Scan for the cell matching the given text and deliver its (x, y) coordinate at center. 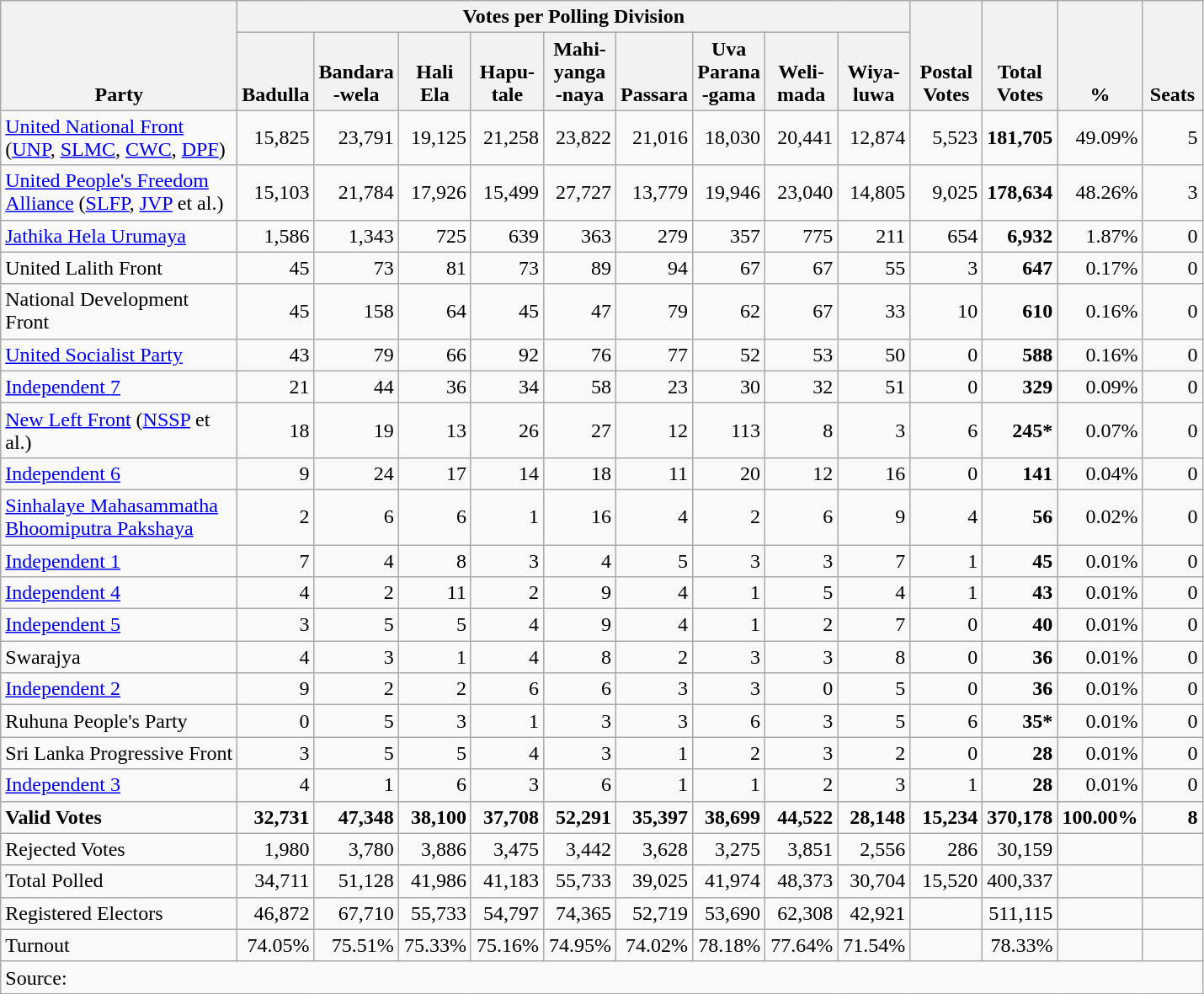
28,148 (874, 817)
75.33% (434, 945)
35* (1020, 721)
Valid Votes (120, 817)
74.02% (655, 945)
HaliEla (434, 72)
23,040 (802, 192)
3,275 (729, 849)
3,475 (507, 849)
67,710 (356, 913)
21 (276, 387)
30 (729, 387)
0.07% (1100, 430)
30,704 (874, 881)
78.33% (1020, 945)
Independent 7 (120, 387)
47,348 (356, 817)
113 (729, 430)
23 (655, 387)
75.51% (356, 945)
23,822 (579, 138)
3,628 (655, 849)
0.17% (1100, 268)
34,711 (276, 881)
54,797 (507, 913)
48,373 (802, 881)
37,708 (507, 817)
21,016 (655, 138)
32 (802, 387)
329 (1020, 387)
Independent 6 (120, 473)
62 (729, 312)
141 (1020, 473)
48.26% (1100, 192)
1,343 (356, 236)
77 (655, 355)
51 (874, 387)
24 (356, 473)
Passara (655, 72)
26 (507, 430)
52,719 (655, 913)
32,731 (276, 817)
% (1100, 56)
10 (946, 312)
14,805 (874, 192)
38,699 (729, 817)
588 (1020, 355)
3,851 (802, 849)
Source: (601, 977)
6,932 (1020, 236)
89 (579, 268)
34 (507, 387)
51,128 (356, 881)
370,178 (1020, 817)
58 (579, 387)
610 (1020, 312)
19 (356, 430)
1,586 (276, 236)
19,125 (434, 138)
76 (579, 355)
Turnout (120, 945)
71.54% (874, 945)
19,946 (729, 192)
35,397 (655, 817)
17,926 (434, 192)
Total Polled (120, 881)
92 (507, 355)
279 (655, 236)
55 (874, 268)
15,234 (946, 817)
National Development Front (120, 312)
Jathika Hela Urumaya (120, 236)
Independent 2 (120, 689)
13 (434, 430)
Votes per Polling Division (574, 17)
53,690 (729, 913)
27 (579, 430)
Independent 3 (120, 785)
United People's Freedom Alliance (SLFP, JVP et al.) (120, 192)
13,779 (655, 192)
3,780 (356, 849)
56 (1020, 517)
United Lalith Front (120, 268)
Total Votes (1020, 56)
42,921 (874, 913)
Independent 5 (120, 625)
15,520 (946, 881)
775 (802, 236)
41,974 (729, 881)
Swarajya (120, 657)
39,025 (655, 881)
14 (507, 473)
33 (874, 312)
50 (874, 355)
0.04% (1100, 473)
725 (434, 236)
20 (729, 473)
66 (434, 355)
41,986 (434, 881)
100.00% (1100, 817)
15,499 (507, 192)
178,634 (1020, 192)
Wiya-luwa (874, 72)
Independent 4 (120, 593)
17 (434, 473)
12,874 (874, 138)
PostalVotes (946, 56)
Bandara-wela (356, 72)
2,556 (874, 849)
0.02% (1100, 517)
United National Front(UNP, SLMC, CWC, DPF) (120, 138)
363 (579, 236)
Weli-mada (802, 72)
53 (802, 355)
5,523 (946, 138)
639 (507, 236)
41,183 (507, 881)
211 (874, 236)
27,727 (579, 192)
44,522 (802, 817)
52,291 (579, 817)
New Left Front (NSSP et al.) (120, 430)
49.09% (1100, 138)
357 (729, 236)
23,791 (356, 138)
Registered Electors (120, 913)
286 (946, 849)
40 (1020, 625)
21,258 (507, 138)
44 (356, 387)
Hapu-tale (507, 72)
3,442 (579, 849)
15,103 (276, 192)
74.05% (276, 945)
74.95% (579, 945)
15,825 (276, 138)
Sri Lanka Progressive Front (120, 753)
75.16% (507, 945)
0.09% (1100, 387)
Mahi-yanga-naya (579, 72)
511,115 (1020, 913)
181,705 (1020, 138)
United Socialist Party (120, 355)
647 (1020, 268)
654 (946, 236)
21,784 (356, 192)
47 (579, 312)
64 (434, 312)
74,365 (579, 913)
158 (356, 312)
20,441 (802, 138)
18,030 (729, 138)
Ruhuna People's Party (120, 721)
81 (434, 268)
UvaParana-gama (729, 72)
62,308 (802, 913)
46,872 (276, 913)
Seats (1172, 56)
77.64% (802, 945)
Party (120, 56)
9,025 (946, 192)
Badulla (276, 72)
Independent 1 (120, 560)
3,886 (434, 849)
38,100 (434, 817)
94 (655, 268)
30,159 (1020, 849)
1,980 (276, 849)
52 (729, 355)
Rejected Votes (120, 849)
Sinhalaye Mahasammatha Bhoomiputra Pakshaya (120, 517)
78.18% (729, 945)
1.87% (1100, 236)
400,337 (1020, 881)
245* (1020, 430)
